For the text-containing cell, return its midpoint in (X, Y) coordinate format. 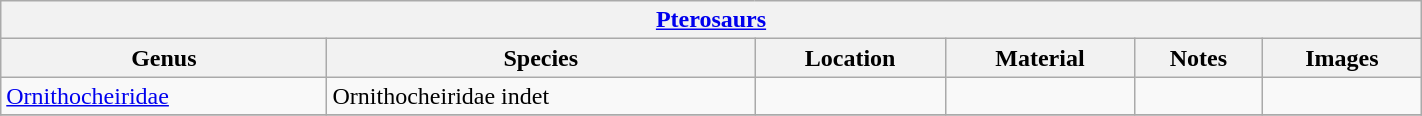
Material (1040, 58)
Species (541, 58)
Ornithocheiridae indet (541, 96)
Images (1342, 58)
Notes (1198, 58)
Pterosaurs (711, 20)
Ornithocheiridae (164, 96)
Location (850, 58)
Genus (164, 58)
